Detect which cell encompasses the target text, then output its (X, Y) center coordinate. 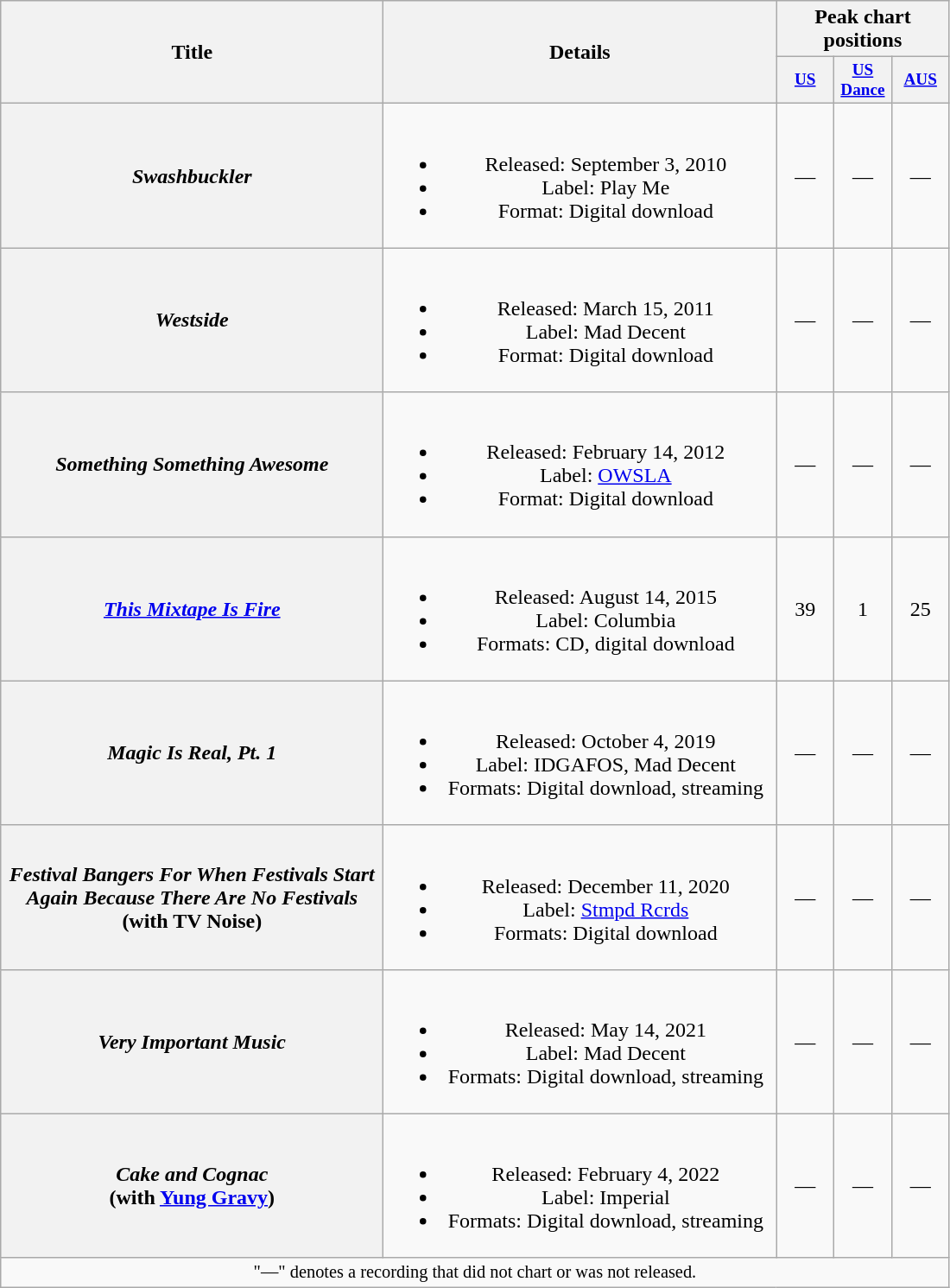
Details (580, 52)
Westside (192, 320)
Very Important Music (192, 1042)
Peak chart positions (863, 29)
Released: December 11, 2020Label: Stmpd RcrdsFormats: Digital download (580, 897)
Released: August 14, 2015Label: ColumbiaFormats: CD, digital download (580, 608)
Cake and Cognac (with Yung Gravy) (192, 1185)
Magic Is Real, Pt. 1 (192, 753)
1 (864, 608)
Released: September 3, 2010Label: Play MeFormat: Digital download (580, 176)
USDance (864, 80)
Swashbuckler (192, 176)
25 (921, 608)
US (805, 80)
"—" denotes a recording that did not chart or was not released. (475, 1272)
Festival Bangers For When Festivals Start Again Because There Are No Festivals (with TV Noise) (192, 897)
Released: February 14, 2012Label: OWSLAFormat: Digital download (580, 465)
Released: May 14, 2021Label: Mad DecentFormats: Digital download, streaming (580, 1042)
Title (192, 52)
Released: March 15, 2011Label: Mad DecentFormat: Digital download (580, 320)
Released: October 4, 2019Label: IDGAFOS, Mad DecentFormats: Digital download, streaming (580, 753)
AUS (921, 80)
39 (805, 608)
Something Something Awesome (192, 465)
This Mixtape Is Fire (192, 608)
Released: February 4, 2022Label: ImperialFormats: Digital download, streaming (580, 1185)
